Scan for the cell matching the given text and deliver its (X, Y) coordinate at center. 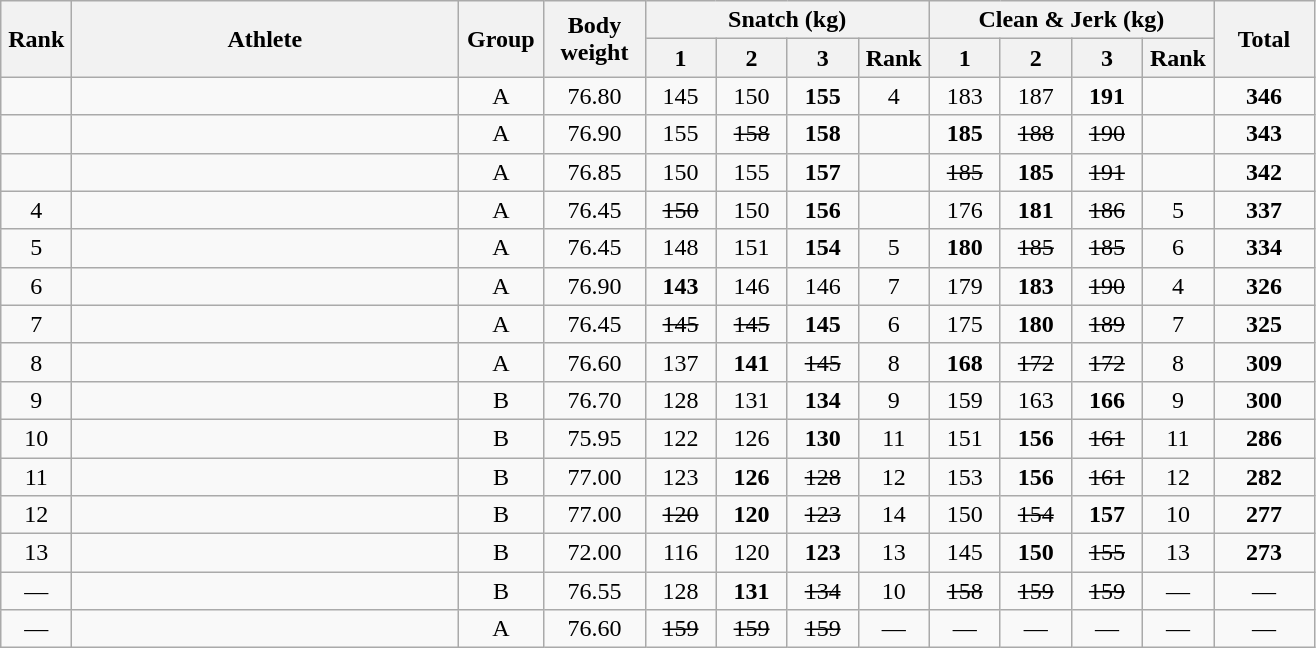
168 (964, 362)
286 (1264, 438)
181 (1036, 210)
143 (680, 286)
186 (1106, 210)
188 (1036, 134)
Clean & Jerk (kg) (1071, 20)
116 (680, 553)
76.70 (594, 400)
76.85 (594, 172)
Group (501, 39)
130 (822, 438)
300 (1264, 400)
326 (1264, 286)
179 (964, 286)
342 (1264, 172)
137 (680, 362)
76.80 (594, 96)
Total (1264, 39)
122 (680, 438)
277 (1264, 515)
282 (1264, 477)
148 (680, 248)
Snatch (kg) (787, 20)
309 (1264, 362)
14 (894, 515)
Body weight (594, 39)
76.55 (594, 591)
153 (964, 477)
175 (964, 324)
346 (1264, 96)
325 (1264, 324)
334 (1264, 248)
337 (1264, 210)
273 (1264, 553)
72.00 (594, 553)
163 (1036, 400)
141 (752, 362)
176 (964, 210)
187 (1036, 96)
343 (1264, 134)
166 (1106, 400)
189 (1106, 324)
Athlete (265, 39)
75.95 (594, 438)
